Return [X, Y] of the center of cell containing provided text 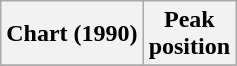
Peakposition [189, 34]
Chart (1990) [72, 34]
